Determine the [x, y] coordinate at the center of the cell enclosing the given text.  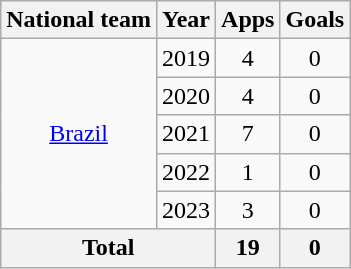
19 [248, 248]
2020 [186, 96]
Goals [315, 20]
2022 [186, 172]
2021 [186, 134]
Apps [248, 20]
Year [186, 20]
National team [79, 20]
7 [248, 134]
3 [248, 210]
Total [108, 248]
Brazil [79, 134]
2019 [186, 58]
2023 [186, 210]
1 [248, 172]
